Pinpoint the cell where the given text exists, returning its (x, y) midpoint coordinate. 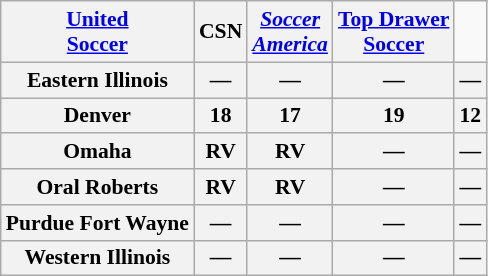
19 (394, 116)
12 (470, 116)
Oral Roberts (98, 187)
SoccerAmerica (290, 32)
CSN (220, 32)
17 (290, 116)
18 (220, 116)
Eastern Illinois (98, 80)
Denver (98, 116)
UnitedSoccer (98, 32)
Omaha (98, 152)
Western Illinois (98, 258)
Top DrawerSoccer (394, 32)
Purdue Fort Wayne (98, 223)
